Extract the [x, y] coordinate from the center of the cell holding the provided text.  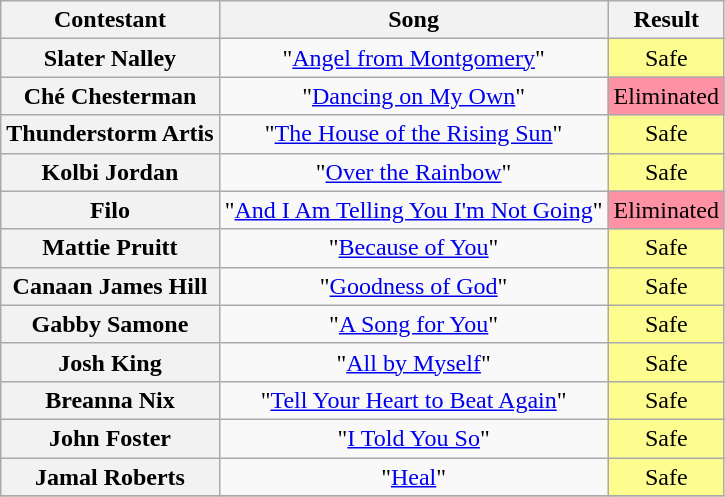
"And I Am Telling You I'm Not Going" [414, 210]
John Foster [110, 438]
Mattie Pruitt [110, 248]
"A Song for You" [414, 324]
Filo [110, 210]
Result [666, 20]
Canaan James Hill [110, 286]
"Goodness of God" [414, 286]
Breanna Nix [110, 400]
"Angel from Montgomery" [414, 58]
"Dancing on My Own" [414, 96]
Gabby Samone [110, 324]
Jamal Roberts [110, 477]
"Tell Your Heart to Beat Again" [414, 400]
Song [414, 20]
Contestant [110, 20]
Thunderstorm Artis [110, 134]
"Because of You" [414, 248]
Slater Nalley [110, 58]
"The House of the Rising Sun" [414, 134]
Ché Chesterman [110, 96]
"All by Myself" [414, 362]
"I Told You So" [414, 438]
Josh King [110, 362]
Kolbi Jordan [110, 172]
"Heal" [414, 477]
"Over the Rainbow" [414, 172]
